Provide the (X, Y) coordinate of the cell's center where the given text is located.  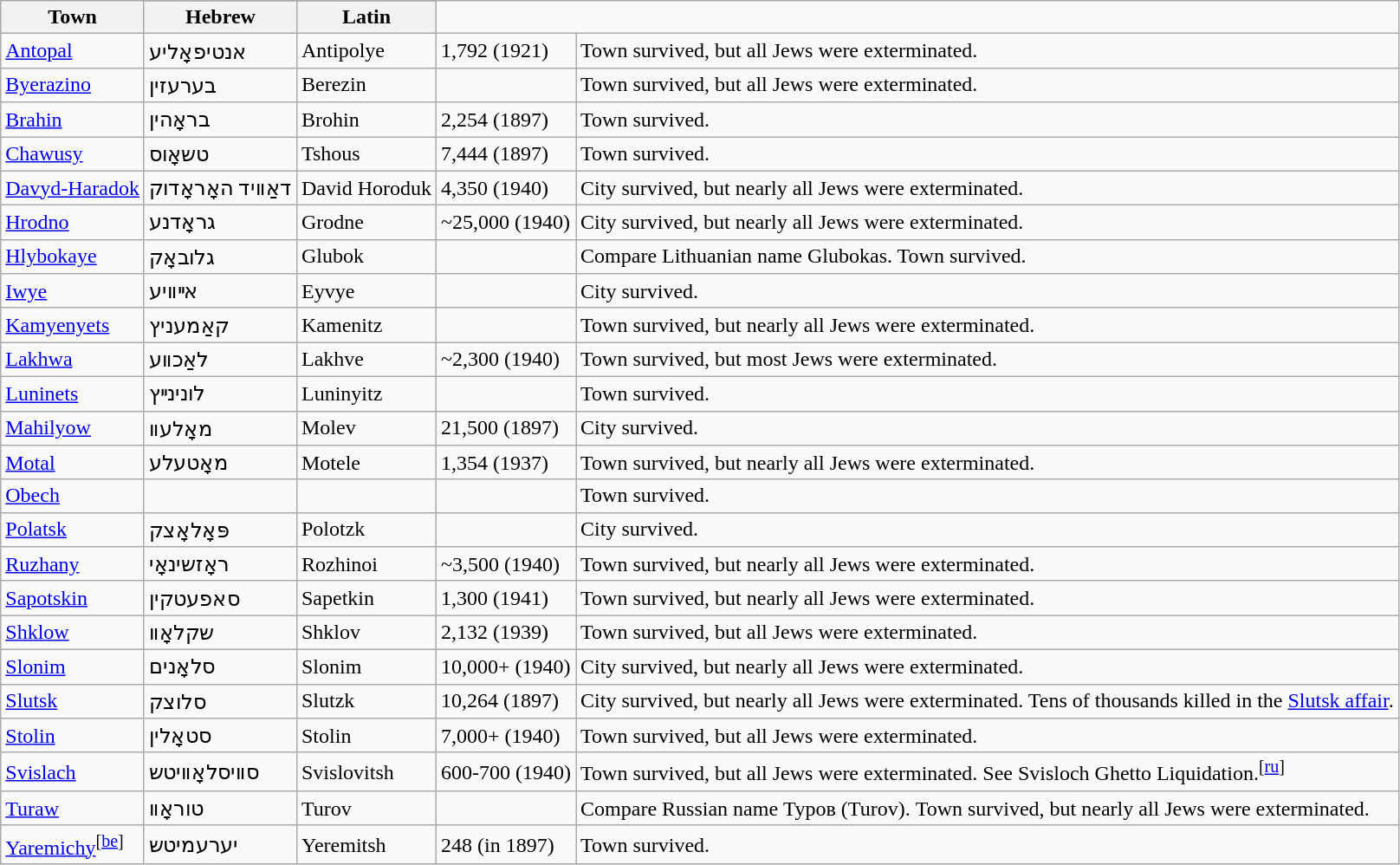
סלוצק (220, 701)
Compare Russian name Туров (Turov). Town survived, but nearly all Jews were exterminated. (988, 809)
יערעמיטש (220, 844)
סאפעטקין (220, 598)
Antopal (73, 51)
Iwye (73, 291)
Hebrew (220, 17)
מאָטעלע (220, 463)
טוראָװ (220, 809)
10,264 (1897) (506, 701)
Glubok (366, 257)
סלאָנים (220, 667)
Svislovitsh (366, 771)
Luninyitz (366, 393)
600-700 (1940) (506, 771)
Sapotskin (73, 598)
גלובאָק (220, 257)
10,000+ (1940) (506, 667)
Turov (366, 809)
Lakhwa (73, 360)
סװיסלאָװיטש (220, 771)
Slutsk (73, 701)
Town (73, 17)
Ruzhany (73, 564)
Motele (366, 463)
Obech (73, 496)
ראָזשינאָי (220, 564)
Luninets (73, 393)
Sapetkin (366, 598)
בראָהין (220, 120)
לונינײץ (220, 393)
Grodne (366, 223)
248 (in 1897) (506, 844)
2,254 (1897) (506, 120)
1,792 (1921) (506, 51)
~2,300 (1940) (506, 360)
1,300 (1941) (506, 598)
Lakhve (366, 360)
Brahin (73, 120)
21,500 (1897) (506, 428)
Byerazino (73, 85)
4,350 (1940) (506, 188)
David Horoduk (366, 188)
7,000+ (1940) (506, 736)
לאַכװע (220, 360)
Latin (366, 17)
Shklow (73, 633)
Yaremichy[be] (73, 844)
~25,000 (1940) (506, 223)
Berezin (366, 85)
סטאָלין (220, 736)
Chawusy (73, 154)
Kamenitz (366, 325)
דאַװיד האָראָדוק (220, 188)
Svislach (73, 771)
בערעזין (220, 85)
Rozhinoi (366, 564)
Town survived, but most Jews were exterminated. (988, 360)
אײװיע (220, 291)
Molev (366, 428)
Turaw (73, 809)
Compare Lithuanian name Glubokas. Town survived. (988, 257)
Slutzk (366, 701)
קאַמעניץ (220, 325)
2,132 (1939) (506, 633)
Eyvye (366, 291)
~3,500 (1940) (506, 564)
Antipolye (366, 51)
1,354 (1937) (506, 463)
Polotzk (366, 530)
Hrodno (73, 223)
גראָדנע (220, 223)
Brohin (366, 120)
Polatsk (73, 530)
אנטיפאָליע (220, 51)
City survived, but nearly all Jews were exterminated. Tens of thousands killed in the Slutsk affair. (988, 701)
טשאָוס (220, 154)
Kamyenyets (73, 325)
שקלאָװ (220, 633)
Motal (73, 463)
פּאָלאָצק (220, 530)
Mahilyow (73, 428)
מאָלעװ (220, 428)
7,444 (1897) (506, 154)
Shklov (366, 633)
Town survived, but all Jews were exterminated. See Svisloch Ghetto Liquidation.[ru] (988, 771)
Hlybokaye (73, 257)
Davyd-Haradok (73, 188)
Yeremitsh (366, 844)
Tshous (366, 154)
